Scan for the cell matching the given text and deliver its [x, y] coordinate at center. 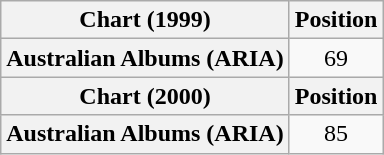
85 [336, 134]
Chart (2000) [145, 96]
69 [336, 58]
Chart (1999) [145, 20]
